Identify which cell holds the provided text, then report its (x, y) central coordinate. 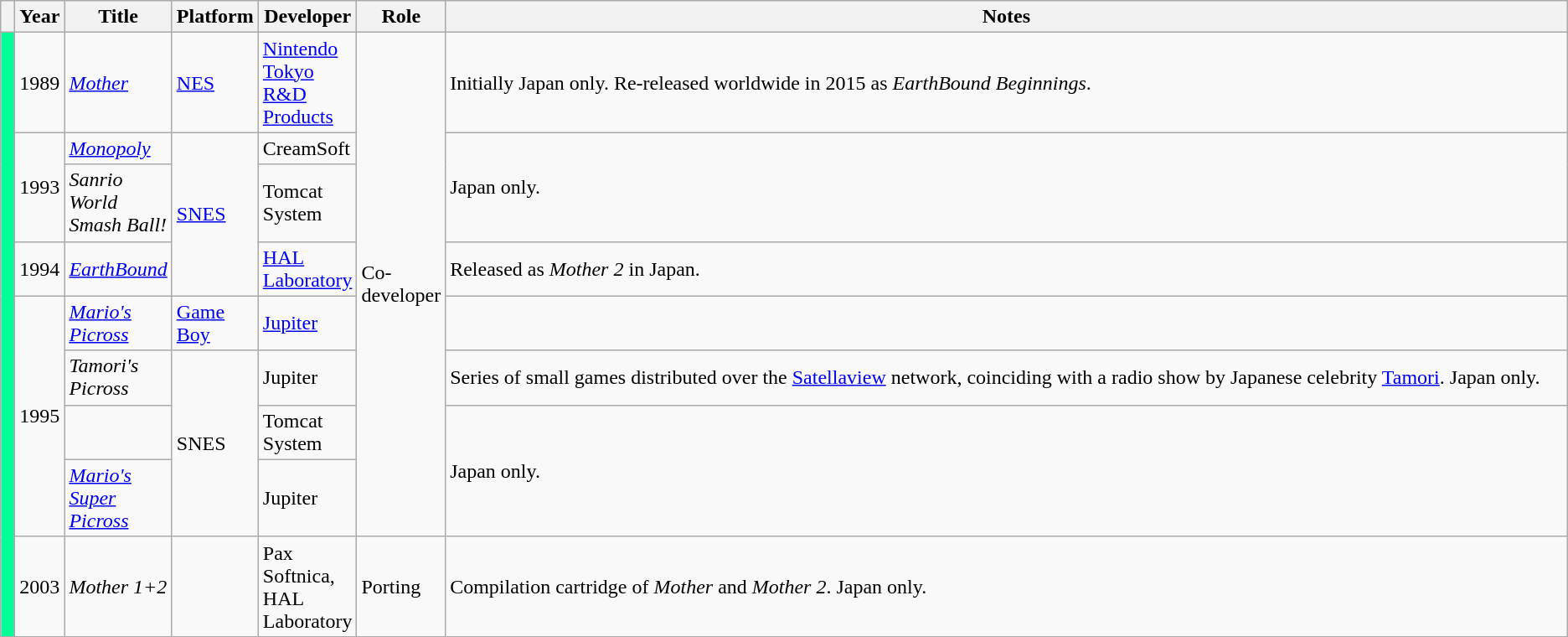
HAL Laboratory (307, 268)
Monopoly (118, 148)
Released as Mother 2 in Japan. (1007, 268)
Notes (1007, 17)
Porting (401, 587)
1995 (40, 416)
Co-developer (401, 285)
1994 (40, 268)
NES (214, 82)
EarthBound (118, 268)
Developer (307, 17)
Mario's Super Picross (118, 498)
Sanrio World Smash Ball! (118, 203)
Pax Softnica, HAL Laboratory (307, 587)
Series of small games distributed over the Satellaview network, coinciding with a radio show by Japanese celebrity Tamori. Japan only. (1007, 377)
Initially Japan only. Re-released worldwide in 2015 as EarthBound Beginnings. (1007, 82)
2003 (40, 587)
1993 (40, 187)
Platform (214, 17)
Role (401, 17)
CreamSoft (307, 148)
Nintendo Tokyo R&D Products (307, 82)
Mario's Picross (118, 324)
Mother (118, 82)
Mother 1+2 (118, 587)
Year (40, 17)
Game Boy (214, 324)
Tamori's Picross (118, 377)
Title (118, 17)
Compilation cartridge of Mother and Mother 2. Japan only. (1007, 587)
1989 (40, 82)
